Find where the given text appears and provide that cell's center as (x, y) coordinate. 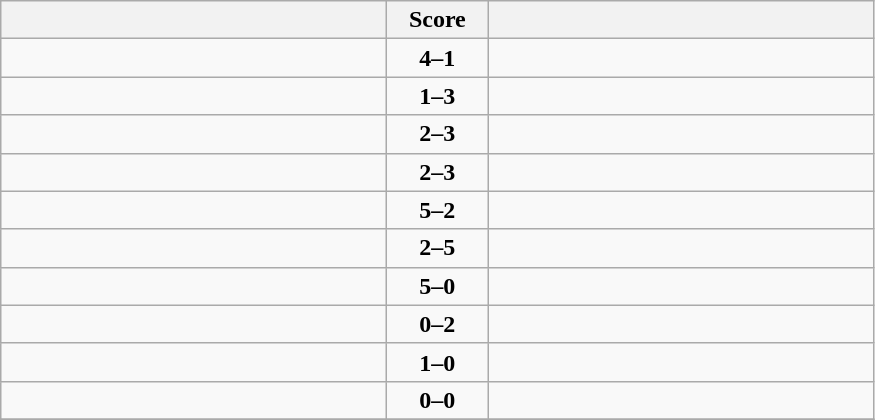
2–5 (438, 248)
4–1 (438, 58)
0–2 (438, 324)
0–0 (438, 400)
1–0 (438, 362)
5–0 (438, 286)
Score (438, 20)
1–3 (438, 96)
5–2 (438, 210)
